Find where the given text appears and provide that cell's center as [x, y] coordinate. 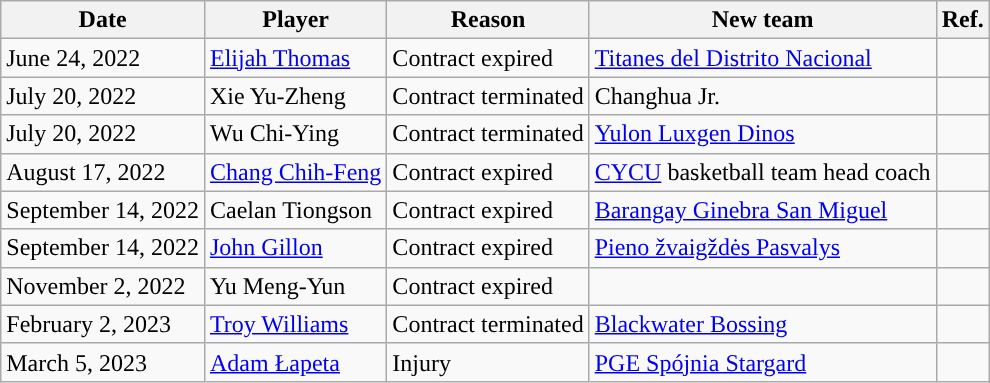
John Gillon [295, 248]
Yulon Luxgen Dinos [762, 134]
Adam Łapeta [295, 362]
Caelan Tiongson [295, 210]
June 24, 2022 [103, 58]
Injury [488, 362]
New team [762, 20]
Titanes del Distrito Nacional [762, 58]
Ref. [962, 20]
August 17, 2022 [103, 172]
November 2, 2022 [103, 286]
Troy Williams [295, 324]
Changhua Jr. [762, 96]
Yu Meng-Yun [295, 286]
PGE Spójnia Stargard [762, 362]
March 5, 2023 [103, 362]
Date [103, 20]
Chang Chih-Feng [295, 172]
Elijah Thomas [295, 58]
Wu Chi-Ying [295, 134]
February 2, 2023 [103, 324]
Barangay Ginebra San Miguel [762, 210]
Pieno žvaigždės Pasvalys [762, 248]
CYCU basketball team head coach [762, 172]
Player [295, 20]
Reason [488, 20]
Xie Yu-Zheng [295, 96]
Blackwater Bossing [762, 324]
